Locate the cell with the specified text and output its (X, Y) center coordinate. 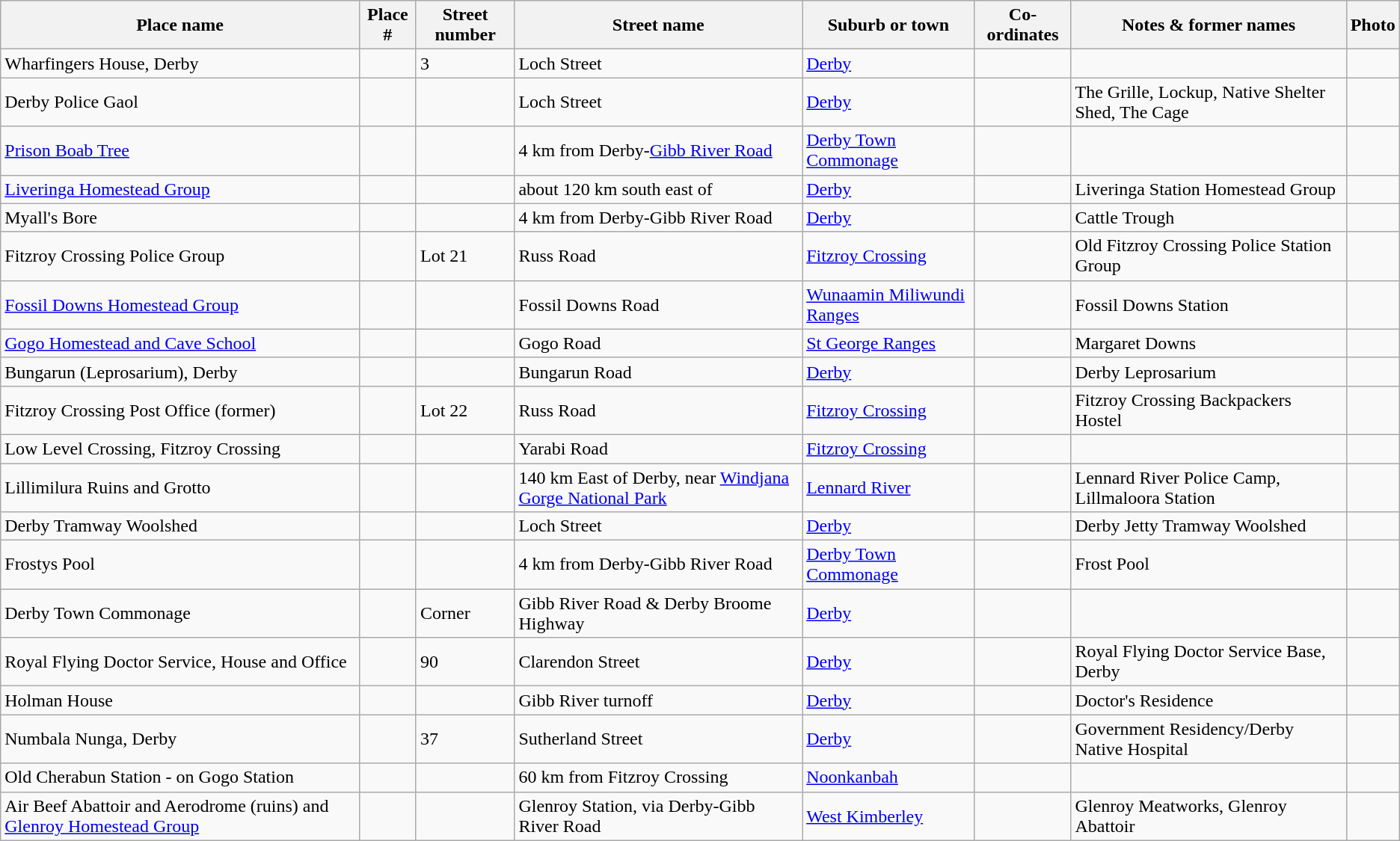
Royal Flying Doctor Service Base, Derby (1209, 662)
Margaret Downs (1209, 343)
Photo (1373, 25)
Royal Flying Doctor Service, House and Office (180, 662)
Street name (658, 25)
Liveringa Homestead Group (180, 189)
Holman House (180, 700)
Old Fitzroy Crossing Police Station Group (1209, 256)
Noonkanbah (888, 777)
3 (465, 64)
Numbala Nunga, Derby (180, 739)
Old Cherabun Station - on Gogo Station (180, 777)
Sutherland Street (658, 739)
60 km from Fitzroy Crossing (658, 777)
Place name (180, 25)
Bungarun (Leprosarium), Derby (180, 372)
Gogo Road (658, 343)
Myall's Bore (180, 218)
Doctor's Residence (1209, 700)
The Grille, Lockup, Native Shelter Shed, The Cage (1209, 102)
Gogo Homestead and Cave School (180, 343)
Clarendon Street (658, 662)
West Kimberley (888, 816)
Fitzroy Crossing Police Group (180, 256)
37 (465, 739)
Derby Tramway Woolshed (180, 526)
Air Beef Abattoir and Aerodrome (ruins) and Glenroy Homestead Group (180, 816)
Government Residency/Derby Native Hospital (1209, 739)
Notes & former names (1209, 25)
Fitzroy Crossing Post Office (former) (180, 410)
Glenroy Station, via Derby-Gibb River Road (658, 816)
Frost Pool (1209, 565)
Lot 21 (465, 256)
Prison Boab Tree (180, 151)
Frostys Pool (180, 565)
Co-ordinates (1023, 25)
Place # (387, 25)
St George Ranges (888, 343)
Gibb River Road & Derby Broome Highway (658, 613)
Fossil Downs Homestead Group (180, 305)
Derby Police Gaol (180, 102)
Wharfingers House, Derby (180, 64)
Derby Jetty Tramway Woolshed (1209, 526)
Lillimilura Ruins and Grotto (180, 487)
Corner (465, 613)
Glenroy Meatworks, Glenroy Abattoir (1209, 816)
Suburb or town (888, 25)
Low Level Crossing, Fitzroy Crossing (180, 449)
about 120 km south east of (658, 189)
Fossil Downs Road (658, 305)
Gibb River turnoff (658, 700)
Lennard River Police Camp, Lillmaloora Station (1209, 487)
Fitzroy Crossing Backpackers Hostel (1209, 410)
Bungarun Road (658, 372)
Lot 22 (465, 410)
140 km East of Derby, near Windjana Gorge National Park (658, 487)
Yarabi Road (658, 449)
Derby Leprosarium (1209, 372)
Fossil Downs Station (1209, 305)
Street number (465, 25)
Liveringa Station Homestead Group (1209, 189)
Wunaamin Miliwundi Ranges (888, 305)
90 (465, 662)
Cattle Trough (1209, 218)
Lennard River (888, 487)
